For the text-containing cell, return its midpoint in (x, y) coordinate format. 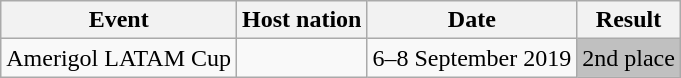
Amerigol LATAM Cup (119, 58)
Host nation (302, 20)
Result (629, 20)
Date (472, 20)
Event (119, 20)
2nd place (629, 58)
6–8 September 2019 (472, 58)
